Extract the (x, y) coordinate from the center of the cell holding the provided text.  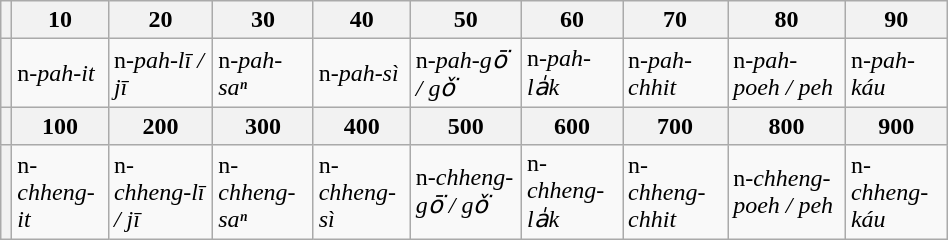
600 (572, 126)
n-chheng-chhit (676, 192)
100 (60, 126)
n-pah-chhit (676, 73)
n-chheng-lī / jī (160, 192)
300 (263, 126)
200 (160, 126)
n-pah-gō͘ / gǒ͘ (466, 73)
n-chheng-saⁿ (263, 192)
n-chheng-sì (362, 192)
n-pah-sì (362, 73)
20 (160, 20)
900 (896, 126)
700 (676, 126)
n-pah-saⁿ (263, 73)
50 (466, 20)
40 (362, 20)
n-pah-it (60, 73)
n-pah-la̍k (572, 73)
80 (787, 20)
30 (263, 20)
10 (60, 20)
n-pah-káu (896, 73)
n-chheng-it (60, 192)
60 (572, 20)
70 (676, 20)
n-chheng-la̍k (572, 192)
800 (787, 126)
n-chheng-gō͘ / gǒ͘ (466, 192)
n-chheng-káu (896, 192)
400 (362, 126)
90 (896, 20)
n-chheng-poeh / peh (787, 192)
n-pah-lī / jī (160, 73)
500 (466, 126)
n-pah-poeh / peh (787, 73)
